From the cell containing the given text, extract its center point as (X, Y) coordinate. 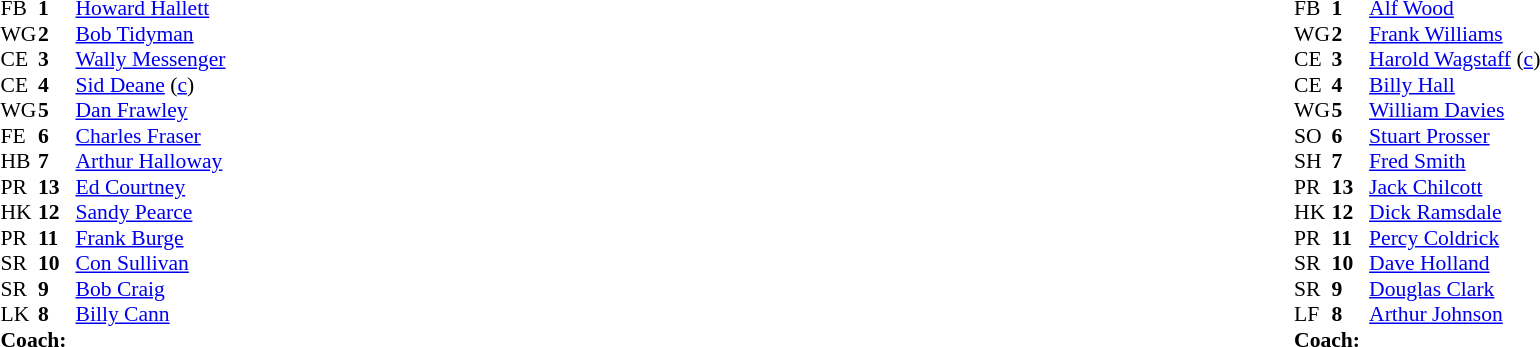
Ed Courtney (151, 187)
Dave Holland (1454, 263)
Arthur Halloway (151, 161)
LK (19, 315)
Sandy Pearce (151, 213)
Douglas Clark (1454, 289)
Percy Coldrick (1454, 238)
SO (1313, 136)
FE (19, 136)
Bob Tidyman (151, 34)
Billy Hall (1454, 85)
Arthur Johnson (1454, 315)
Harold Wagstaff (c) (1454, 59)
Billy Cann (151, 315)
Jack Chilcott (1454, 187)
Dick Ramsdale (1454, 213)
Sid Deane (c) (151, 85)
Dan Frawley (151, 111)
HB (19, 161)
Con Sullivan (151, 263)
LF (1313, 315)
Bob Craig (151, 289)
Stuart Prosser (1454, 136)
Charles Fraser (151, 136)
Frank Burge (151, 238)
Wally Messenger (151, 59)
SH (1313, 161)
Frank Williams (1454, 34)
Fred Smith (1454, 161)
William Davies (1454, 111)
